Provide the [X, Y] coordinate of the cell's center where the given text is located.  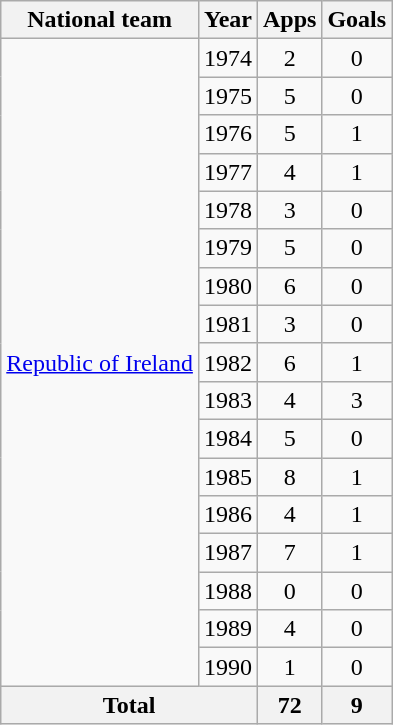
1985 [228, 477]
1987 [228, 553]
Goals [357, 20]
9 [357, 705]
National team [100, 20]
1977 [228, 172]
7 [289, 553]
1988 [228, 591]
1978 [228, 210]
Apps [289, 20]
2 [289, 58]
Year [228, 20]
1989 [228, 629]
1986 [228, 515]
1976 [228, 134]
Republic of Ireland [100, 362]
1979 [228, 248]
1974 [228, 58]
1984 [228, 438]
1983 [228, 400]
1980 [228, 286]
1990 [228, 667]
72 [289, 705]
1981 [228, 324]
Total [130, 705]
1982 [228, 362]
1975 [228, 96]
8 [289, 477]
